Output the (X, Y) coordinate of the center of the cell containing the given text.  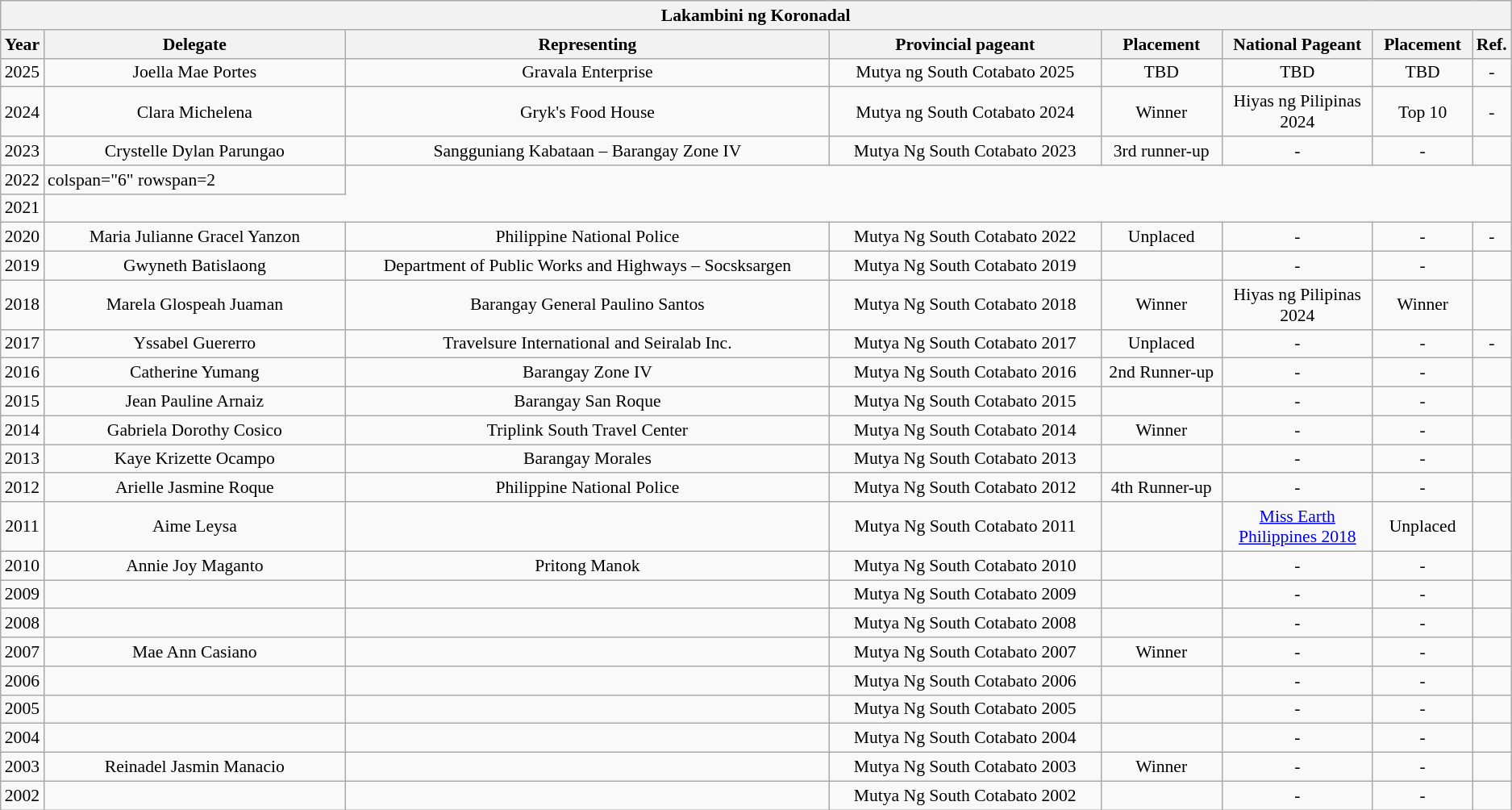
Arielle Jasmine Roque (195, 487)
Ref. (1492, 44)
Barangay Zone IV (588, 373)
Lakambini ng Koronadal (756, 15)
Travelsure International and Seiralab Inc. (588, 344)
2013 (23, 458)
Gryk's Food House (588, 111)
Reinadel Jasmin Manacio (195, 766)
Mutya Ng South Cotabato 2003 (964, 766)
Department of Public Works and Highways – Socsksargen (588, 265)
2024 (23, 111)
Mutya Ng South Cotabato 2004 (964, 738)
Gwyneth Batislaong (195, 265)
Mae Ann Casiano (195, 652)
Mutya Ng South Cotabato 2015 (964, 401)
2nd Runner-up (1161, 373)
Aime Leysa (195, 526)
Delegate (195, 44)
Mutya ng South Cotabato 2025 (964, 73)
Mutya Ng South Cotabato 2011 (964, 526)
Clara Michelena (195, 111)
Mutya Ng South Cotabato 2016 (964, 373)
Kaye Krizette Ocampo (195, 458)
Provincial pageant (964, 44)
Barangay General Paulino Santos (588, 305)
Gabriela Dorothy Cosico (195, 430)
2019 (23, 265)
Mutya Ng South Cotabato 2005 (964, 709)
2005 (23, 709)
Pritong Manok (588, 566)
Crystelle Dylan Parungao (195, 151)
2011 (23, 526)
Jean Pauline Arnaiz (195, 401)
2021 (23, 208)
2003 (23, 766)
Gravala Enterprise (588, 73)
2023 (23, 151)
Top 10 (1422, 111)
Mutya Ng South Cotabato 2002 (964, 795)
Miss Earth Philippines 2018 (1297, 526)
Triplink South Travel Center (588, 430)
4th Runner-up (1161, 487)
Mutya Ng South Cotabato 2019 (964, 265)
Mutya Ng South Cotabato 2012 (964, 487)
National Pageant (1297, 44)
Joella Mae Portes (195, 73)
2020 (23, 237)
2025 (23, 73)
2012 (23, 487)
Mutya ng South Cotabato 2024 (964, 111)
Maria Julianne Gracel Yanzon (195, 237)
Mutya Ng South Cotabato 2018 (964, 305)
Yssabel Guererro (195, 344)
Mutya Ng South Cotabato 2014 (964, 430)
Mutya Ng South Cotabato 2008 (964, 623)
Year (23, 44)
2017 (23, 344)
2006 (23, 680)
Mutya Ng South Cotabato 2017 (964, 344)
Annie Joy Maganto (195, 566)
Mutya Ng South Cotabato 2022 (964, 237)
Marela Glospeah Juaman (195, 305)
2007 (23, 652)
colspan="6" rowspan=2 (195, 179)
Barangay San Roque (588, 401)
3rd runner-up (1161, 151)
2015 (23, 401)
2008 (23, 623)
Barangay Morales (588, 458)
Mutya Ng South Cotabato 2013 (964, 458)
2022 (23, 179)
2014 (23, 430)
2002 (23, 795)
Sangguniang Kabataan – Barangay Zone IV (588, 151)
Mutya Ng South Cotabato 2006 (964, 680)
2009 (23, 594)
Representing (588, 44)
Catherine Yumang (195, 373)
2010 (23, 566)
2016 (23, 373)
Mutya Ng South Cotabato 2010 (964, 566)
2018 (23, 305)
Mutya Ng South Cotabato 2023 (964, 151)
Mutya Ng South Cotabato 2009 (964, 594)
Mutya Ng South Cotabato 2007 (964, 652)
2004 (23, 738)
